Return the (x, y) coordinate for the center point of the cell that contains the specified text.  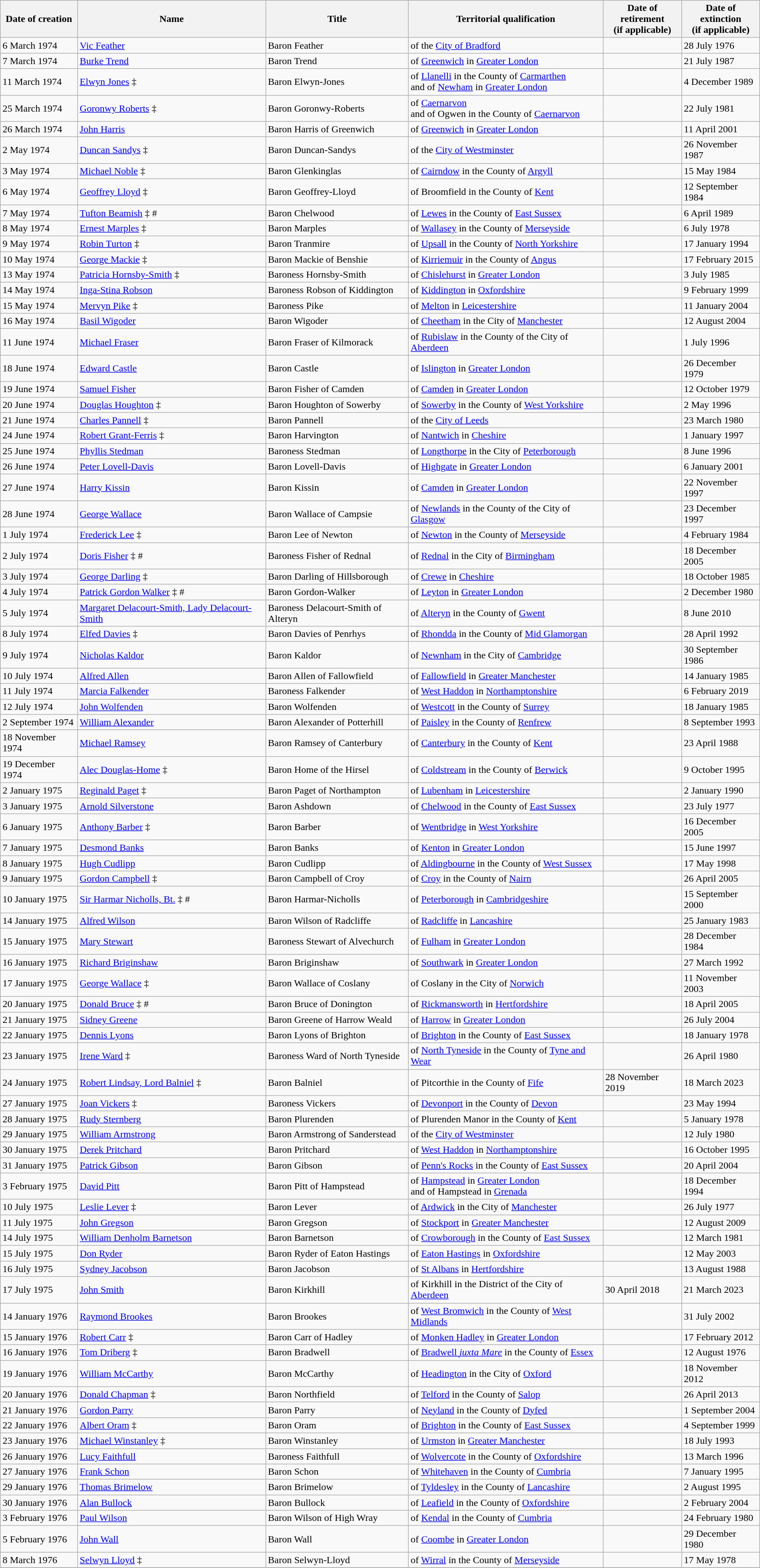
Baroness Pike (337, 306)
18 November 2012 (721, 1374)
8 January 1975 (39, 863)
12 August 2009 (721, 1223)
Baron Kissin (337, 487)
15 June 1997 (721, 848)
Baron Wall (337, 1539)
26 April 1980 (721, 1056)
15 May 1974 (39, 306)
18 November 1974 (39, 743)
23 January 1975 (39, 1056)
7 March 1974 (39, 61)
Baron Lever (337, 1207)
6 January 2001 (721, 466)
Michael Winstanley ‡ (172, 1441)
Baron Pritchard (337, 1150)
Baron Paget of Northampton (337, 790)
Baron Marples (337, 228)
John Wall (172, 1539)
of Newlands in the County of the City of Glasgow (506, 514)
Baroness Fisher of Rednal (337, 555)
30 January 1975 (39, 1150)
Baroness Stewart of Alvechurch (337, 942)
11 April 2001 (721, 129)
3 May 1974 (39, 171)
George Wallace (172, 514)
Anthony Barber ‡ (172, 826)
26 November 1987 (721, 150)
Duncan Sandys ‡ (172, 150)
of Aldingbourne in the County of West Sussex (506, 863)
8 June 1996 (721, 451)
27 March 1992 (721, 962)
1 September 2004 (721, 1410)
Tom Driberg ‡ (172, 1352)
28 July 1976 (721, 45)
12 August 2004 (721, 321)
4 September 1999 (721, 1425)
Thomas Brimelow (172, 1487)
Patrick Gordon Walker ‡ # (172, 592)
28 November 2019 (642, 1082)
Gordon Campbell ‡ (172, 879)
18 January 1985 (721, 707)
Baron Oram (337, 1425)
Paul Wilson (172, 1518)
of Croy in the County of Nairn (506, 879)
Baron Cudlipp (337, 863)
Baroness Hornsby-Smith (337, 275)
7 May 1974 (39, 213)
Baron Bullock (337, 1503)
Raymond Brookes (172, 1316)
Baron Kaldor (337, 655)
2 January 1975 (39, 790)
Lucy Faithfull (172, 1456)
Baron Darling of Hillsborough (337, 577)
of Coldstream in the County of Berwick (506, 770)
of Caernarvonand of Ogwen in the County of Caernarvon (506, 108)
Territorial qualification (506, 19)
16 January 1975 (39, 962)
John Harris (172, 129)
Baron Houghton of Sowerby (337, 405)
11 July 1974 (39, 691)
Baron Ryder of Eaton Hastings (337, 1253)
Phyllis Stedman (172, 451)
of Southwark in Greater London (506, 962)
25 March 1974 (39, 108)
17 July 1975 (39, 1290)
25 June 1974 (39, 451)
of Whitehaven in the County of Cumbria (506, 1472)
11 July 1975 (39, 1223)
of Leyton in Greater London (506, 592)
Baron Elwyn-Jones (337, 82)
of Rednal in the City of Birmingham (506, 555)
Donald Bruce ‡ # (172, 1004)
Baron Lyons of Brighton (337, 1035)
Joan Vickers ‡ (172, 1103)
10 May 1974 (39, 259)
Baroness Vickers (337, 1103)
21 January 1975 (39, 1020)
Peter Lovell-Davis (172, 466)
21 March 2023 (721, 1290)
Irene Ward ‡ (172, 1056)
6 April 1989 (721, 213)
Baron Allen of Fallowfield (337, 676)
Baron Mackie of Benshie (337, 259)
of Sowerby in the County of West Yorkshire (506, 405)
of West Bromwich in the County of West Midlands (506, 1316)
George Mackie ‡ (172, 259)
of Westcott in the County of Surrey (506, 707)
5 February 1976 (39, 1539)
8 July 1974 (39, 634)
Michael Fraser (172, 342)
2 February 2004 (721, 1503)
20 June 1974 (39, 405)
Baron Pitt of Hampstead (337, 1186)
22 January 1976 (39, 1425)
15 January 1975 (39, 942)
18 July 1993 (721, 1441)
Baron Fraser of Kilmorack (337, 342)
of Devonport in the County of Devon (506, 1103)
6 February 2019 (721, 691)
of Eaton Hastings in Oxfordshire (506, 1253)
of Fallowfield in Greater Manchester (506, 676)
of Kendal in the County of Cumbria (506, 1518)
Albert Oram ‡ (172, 1425)
29 January 1975 (39, 1134)
8 June 2010 (721, 613)
Baroness Robson of Kiddington (337, 290)
Baron Lovell-Davis (337, 466)
Harry Kissin (172, 487)
11 June 1974 (39, 342)
Baron McCarthy (337, 1374)
Baron Wallace of Coslany (337, 983)
Baron Bruce of Donington (337, 1004)
13 August 1988 (721, 1269)
of Chislehurst in Greater London (506, 275)
Baron Chelwood (337, 213)
Leslie Lever ‡ (172, 1207)
16 October 1995 (721, 1150)
Elwyn Jones ‡ (172, 82)
15 July 1975 (39, 1253)
Baron Goronwy-Roberts (337, 108)
of Chelwood in the County of East Sussex (506, 806)
18 April 2005 (721, 1004)
Alan Bullock (172, 1503)
Mervyn Pike ‡ (172, 306)
of Peterborough in Cambridgeshire (506, 899)
John Gregson (172, 1223)
Baron Parry (337, 1410)
24 February 1980 (721, 1518)
of Monken Hadley in Greater London (506, 1337)
23 January 1976 (39, 1441)
William Alexander (172, 722)
Baron Gordon-Walker (337, 592)
Baroness Faithfull (337, 1456)
of Pitcorthie in the County of Fife (506, 1082)
13 May 1974 (39, 275)
of Wallasey in the County of Merseyside (506, 228)
Baron Davies of Penrhys (337, 634)
28 June 1974 (39, 514)
14 January 1976 (39, 1316)
Hugh Cudlipp (172, 863)
Burke Trend (172, 61)
of Tyldesley in the County of Lancashire (506, 1487)
Arnold Silverstone (172, 806)
Sydney Jacobson (172, 1269)
18 January 1978 (721, 1035)
Michael Ramsey (172, 743)
Michael Noble ‡ (172, 171)
Date of extinction(if applicable) (721, 19)
Baron Duncan-Sandys (337, 150)
13 March 1996 (721, 1456)
23 July 1977 (721, 806)
Baron Tranmire (337, 244)
15 May 1984 (721, 171)
Baron Trend (337, 61)
of Crowborough in the County of East Sussex (506, 1238)
14 May 1974 (39, 290)
18 October 1985 (721, 577)
8 September 1993 (721, 722)
Baron Wigoder (337, 321)
Rudy Sternberg (172, 1119)
24 June 1974 (39, 436)
2 December 1980 (721, 592)
12 August 1976 (721, 1352)
Date of creation (39, 19)
15 September 2000 (721, 899)
Baroness Delacourt-Smith of Alteryn (337, 613)
Mary Stewart (172, 942)
of Newnham in the City of Cambridge (506, 655)
Baron Greene of Harrow Weald (337, 1020)
17 May 1978 (721, 1560)
William Armstrong (172, 1134)
20 April 2004 (721, 1165)
Baron Harris of Greenwich (337, 129)
Baron Pannell (337, 420)
Baron Alexander of Potterhill (337, 722)
Baron Ramsey of Canterbury (337, 743)
3 July 1985 (721, 275)
Baroness Ward of North Tyneside (337, 1056)
11 November 2003 (721, 983)
6 July 1978 (721, 228)
31 July 2002 (721, 1316)
Baron Brookes (337, 1316)
of North Tyneside in the County of Tyne and Wear (506, 1056)
26 December 1979 (721, 369)
12 March 1981 (721, 1238)
of Longthorpe in the City of Peterborough (506, 451)
of Coslany in the City of Norwich (506, 983)
12 July 1980 (721, 1134)
Name (172, 19)
23 April 1988 (721, 743)
Robin Turton ‡ (172, 244)
30 April 2018 (642, 1290)
of Rhondda in the County of Mid Glamorgan (506, 634)
9 October 1995 (721, 770)
of Kirkhill in the District of the City of Aberdeen (506, 1290)
6 March 1974 (39, 45)
22 November 1997 (721, 487)
24 January 1975 (39, 1082)
3 February 1975 (39, 1186)
of Coombe in Greater London (506, 1539)
of Alteryn in the County of Gwent (506, 613)
of Radcliffe in Lancashire (506, 921)
2 January 1990 (721, 790)
27 June 1974 (39, 487)
6 January 1975 (39, 826)
9 February 1999 (721, 290)
Richard Briginshaw (172, 962)
3 January 1975 (39, 806)
of Kenton in Greater London (506, 848)
Baron Bradwell (337, 1352)
15 January 1976 (39, 1337)
Ernest Marples ‡ (172, 228)
17 January 1994 (721, 244)
Gordon Parry (172, 1410)
George Darling ‡ (172, 577)
of Wentbridge in West Yorkshire (506, 826)
20 January 1976 (39, 1394)
5 January 1978 (721, 1119)
Date of retirement(if applicable) (642, 19)
William McCarthy (172, 1374)
23 December 1997 (721, 514)
of Telford in the County of Salop (506, 1394)
16 July 1975 (39, 1269)
Baron Castle (337, 369)
Baron Briginshaw (337, 962)
David Pitt (172, 1186)
of the City of Bradford (506, 45)
17 May 1998 (721, 863)
28 April 1992 (721, 634)
2 May 1996 (721, 405)
Baron Wilson of Radcliffe (337, 921)
26 January 1976 (39, 1456)
Selwyn Lloyd ‡ (172, 1560)
Baron Selwyn-Lloyd (337, 1560)
12 May 2003 (721, 1253)
Baroness Stedman (337, 451)
of Bradwell juxta Mare in the County of Essex (506, 1352)
22 July 1981 (721, 108)
7 January 1995 (721, 1472)
3 February 1976 (39, 1518)
18 December 1994 (721, 1186)
14 July 1975 (39, 1238)
Goronwy Roberts ‡ (172, 108)
George Wallace ‡ (172, 983)
26 April 2005 (721, 879)
26 July 2004 (721, 1020)
10 July 1975 (39, 1207)
Baron Fisher of Camden (337, 389)
of Neyland in the County of Dyfed (506, 1410)
Baron Schon (337, 1472)
of Llanelli in the County of Carmarthenand of Newham in Greater London (506, 82)
Inga-Stina Robson (172, 290)
of Paisley in the County of Renfrew (506, 722)
Baron Feather (337, 45)
Nicholas Kaldor (172, 655)
1 January 1997 (721, 436)
Sidney Greene (172, 1020)
Baron Ashdown (337, 806)
11 March 1974 (39, 82)
Basil Wigoder (172, 321)
Baron Banks (337, 848)
Baron Campbell of Croy (337, 879)
12 July 1974 (39, 707)
25 January 1983 (721, 921)
Donald Chapman ‡ (172, 1394)
of Leafield in the County of Oxfordshire (506, 1503)
of Penn's Rocks in the County of East Sussex (506, 1165)
9 January 1975 (39, 879)
26 April 2013 (721, 1394)
Baron Armstrong of Sanderstead (337, 1134)
Title (337, 19)
Charles Pannell ‡ (172, 420)
of Wirral in the County of Merseyside (506, 1560)
21 January 1976 (39, 1410)
12 October 1979 (721, 389)
of Broomfield in the County of Kent (506, 192)
16 December 2005 (721, 826)
Frederick Lee ‡ (172, 535)
Baron Balniel (337, 1082)
of Newton in the County of Merseyside (506, 535)
Robert Grant-Ferris ‡ (172, 436)
of Stockport in Greater Manchester (506, 1223)
18 June 1974 (39, 369)
3 July 1974 (39, 577)
28 December 1984 (721, 942)
16 May 1974 (39, 321)
of Melton in Leicestershire (506, 306)
2 May 1974 (39, 150)
of Urmston in Greater Manchester (506, 1441)
17 February 2012 (721, 1337)
8 May 1974 (39, 228)
19 December 1974 (39, 770)
Tufton Beamish ‡ # (172, 213)
Douglas Houghton ‡ (172, 405)
4 February 1984 (721, 535)
of Kirriemuir in the County of Angus (506, 259)
19 January 1976 (39, 1374)
30 September 1986 (721, 655)
2 September 1974 (39, 722)
Geoffrey Lloyd ‡ (172, 192)
Dennis Lyons (172, 1035)
of Cheetham in the City of Manchester (506, 321)
of Highgate in Greater London (506, 466)
of Crewe in Cheshire (506, 577)
14 January 1985 (721, 676)
Baron Brimelow (337, 1487)
Alec Douglas-Home ‡ (172, 770)
Baroness Falkender (337, 691)
of Headington in the City of Oxford (506, 1374)
Robert Carr ‡ (172, 1337)
26 June 1974 (39, 466)
9 July 1974 (39, 655)
of Nantwich in Cheshire (506, 436)
Baron Northfield (337, 1394)
23 May 1994 (721, 1103)
John Wolfenden (172, 707)
6 May 1974 (39, 192)
of Lubenham in Leicestershire (506, 790)
Frank Schon (172, 1472)
29 December 1980 (721, 1539)
of Cairndow in the County of Argyll (506, 171)
of Lewes in the County of East Sussex (506, 213)
7 January 1975 (39, 848)
Robert Lindsay, Lord Balniel ‡ (172, 1082)
Alfred Wilson (172, 921)
Baron Barber (337, 826)
of Ardwick in the City of Manchester (506, 1207)
4 December 1989 (721, 82)
Baron Harmar-Nicholls (337, 899)
of the City of Leeds (506, 420)
26 March 1974 (39, 129)
Baron Wolfenden (337, 707)
Baron Plurenden (337, 1119)
Marcia Falkender (172, 691)
30 January 1976 (39, 1503)
21 July 1987 (721, 61)
16 January 1976 (39, 1352)
Baron Harvington (337, 436)
18 March 2023 (721, 1082)
Baron Home of the Hirsel (337, 770)
John Smith (172, 1290)
of Fulham in Greater London (506, 942)
Don Ryder (172, 1253)
19 June 1974 (39, 389)
Baron Gregson (337, 1223)
Baron Gibson (337, 1165)
2 July 1974 (39, 555)
17 January 1975 (39, 983)
1 July 1974 (39, 535)
Elfed Davies ‡ (172, 634)
of Rubislaw in the County of the City of Aberdeen (506, 342)
of Wolvercote in the County of Oxfordshire (506, 1456)
of Plurenden Manor in the County of Kent (506, 1119)
Patrick Gibson (172, 1165)
Vic Feather (172, 45)
2 August 1995 (721, 1487)
20 January 1975 (39, 1004)
Baron Wilson of High Wray (337, 1518)
12 September 1984 (721, 192)
Alfred Allen (172, 676)
William Denholm Barnetson (172, 1238)
Margaret Delacourt-Smith, Lady Delacourt-Smith (172, 613)
Baron Jacobson (337, 1269)
Baron Lee of Newton (337, 535)
Baron Kirkhill (337, 1290)
22 January 1975 (39, 1035)
21 June 1974 (39, 420)
31 January 1975 (39, 1165)
Baron Barnetson (337, 1238)
11 January 2004 (721, 306)
Doris Fisher ‡ # (172, 555)
Samuel Fisher (172, 389)
of Rickmansworth in Hertfordshire (506, 1004)
Sir Harmar Nicholls, Bt. ‡ # (172, 899)
Baron Winstanley (337, 1441)
1 July 1996 (721, 342)
23 March 1980 (721, 420)
8 March 1976 (39, 1560)
of Harrow in Greater London (506, 1020)
Reginald Paget ‡ (172, 790)
Baron Geoffrey-Lloyd (337, 192)
Baron Wallace of Campsie (337, 514)
of Islington in Greater London (506, 369)
4 July 1974 (39, 592)
Desmond Banks (172, 848)
17 February 2015 (721, 259)
Edward Castle (172, 369)
of St Albans in Hertfordshire (506, 1269)
Patricia Hornsby-Smith ‡ (172, 275)
28 January 1975 (39, 1119)
5 July 1974 (39, 613)
of Canterbury in the County of Kent (506, 743)
29 January 1976 (39, 1487)
27 January 1975 (39, 1103)
of Upsall in the County of North Yorkshire (506, 244)
of Hampstead in Greater Londonand of Hampstead in Grenada (506, 1186)
Derek Pritchard (172, 1150)
of Kiddington in Oxfordshire (506, 290)
14 January 1975 (39, 921)
27 January 1976 (39, 1472)
26 July 1977 (721, 1207)
Baron Glenkinglas (337, 171)
10 January 1975 (39, 899)
Baron Carr of Hadley (337, 1337)
9 May 1974 (39, 244)
18 December 2005 (721, 555)
10 July 1974 (39, 676)
